Capture the cell that displays the provided text and extract its [x, y] central coordinate. 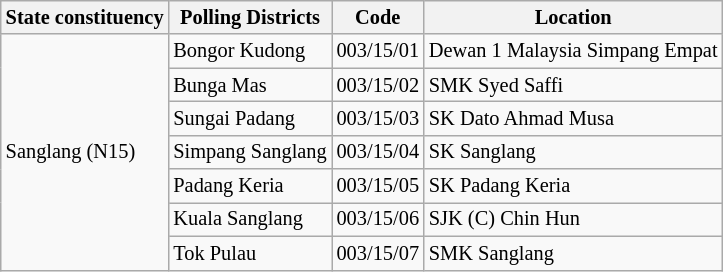
SMK Sanglang [573, 253]
SK Padang Keria [573, 186]
003/15/05 [378, 186]
Bunga Mas [250, 85]
SMK Syed Saffi [573, 85]
Sanglang (N15) [85, 152]
Simpang Sanglang [250, 152]
SK Dato Ahmad Musa [573, 118]
003/15/06 [378, 219]
Bongor Kudong [250, 51]
Kuala Sanglang [250, 219]
Dewan 1 Malaysia Simpang Empat [573, 51]
SJK (C) Chin Hun [573, 219]
003/15/02 [378, 85]
SK Sanglang [573, 152]
003/15/07 [378, 253]
Tok Pulau [250, 253]
Location [573, 17]
003/15/01 [378, 51]
Padang Keria [250, 186]
003/15/04 [378, 152]
State constituency [85, 17]
Sungai Padang [250, 118]
Polling Districts [250, 17]
003/15/03 [378, 118]
Code [378, 17]
